Provide the [X, Y] coordinate of the cell's center where the given text is located.  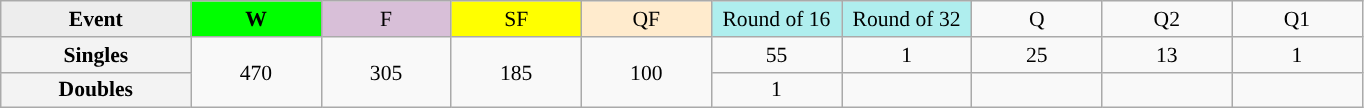
185 [516, 72]
Doubles [96, 90]
55 [776, 55]
Round of 32 [907, 19]
SF [516, 19]
100 [646, 72]
F [386, 19]
W [256, 19]
Q2 [1167, 19]
Event [96, 19]
13 [1167, 55]
305 [386, 72]
Singles [96, 55]
Q1 [1297, 19]
QF [646, 19]
470 [256, 72]
Round of 16 [776, 19]
Q [1037, 19]
25 [1037, 55]
